Output the (x, y) coordinate of the center of the cell containing the given text.  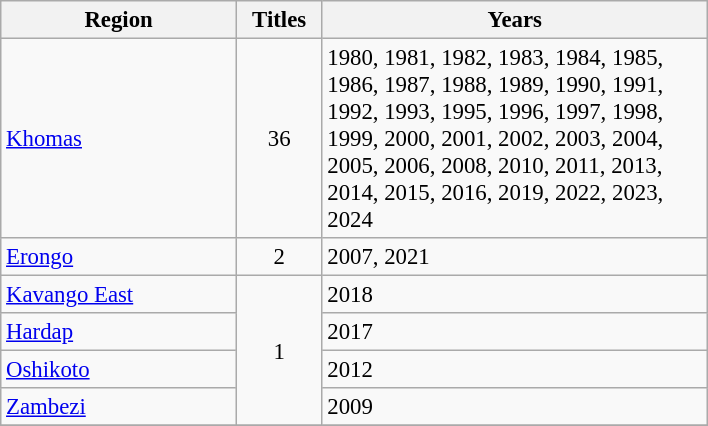
Years (515, 20)
2018 (515, 295)
Region (119, 20)
2017 (515, 332)
Hardap (119, 332)
2009 (515, 407)
2 (279, 257)
2012 (515, 370)
Erongo (119, 257)
Oshikoto (119, 370)
Titles (279, 20)
1 (279, 351)
Kavango East (119, 295)
Khomas (119, 139)
36 (279, 139)
2007, 2021 (515, 257)
Zambezi (119, 407)
